From the cell containing the given text, extract its center point as [x, y] coordinate. 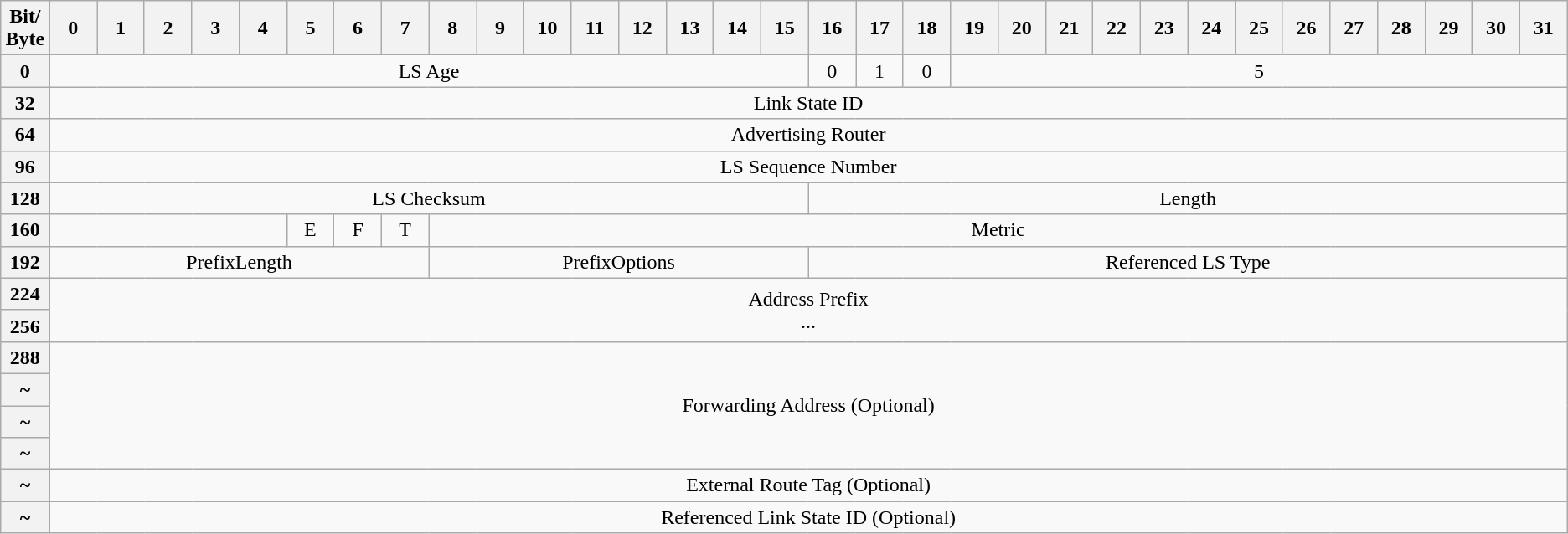
17 [879, 28]
256 [25, 326]
7 [405, 28]
PrefixOptions [618, 262]
22 [1117, 28]
11 [595, 28]
6 [358, 28]
160 [25, 230]
T [405, 230]
26 [1307, 28]
Length [1188, 198]
PrefixLength [240, 262]
LS Sequence Number [808, 167]
14 [737, 28]
External Route Tag (Optional) [808, 485]
16 [833, 28]
31 [1543, 28]
15 [784, 28]
18 [926, 28]
Address Prefix... [808, 310]
224 [25, 294]
LS Age [429, 71]
12 [642, 28]
3 [216, 28]
24 [1211, 28]
64 [25, 135]
Bit/Byte [25, 28]
21 [1069, 28]
128 [25, 198]
8 [452, 28]
Referenced Link State ID (Optional) [808, 517]
9 [501, 28]
20 [1022, 28]
23 [1164, 28]
4 [263, 28]
E [310, 230]
LS Checksum [429, 198]
27 [1354, 28]
Link State ID [808, 103]
Forwarding Address (Optional) [808, 405]
F [358, 230]
192 [25, 262]
28 [1400, 28]
96 [25, 167]
30 [1496, 28]
2 [168, 28]
25 [1260, 28]
29 [1449, 28]
32 [25, 103]
288 [25, 357]
Advertising Router [808, 135]
19 [975, 28]
10 [548, 28]
Referenced LS Type [1188, 262]
Metric [998, 230]
13 [690, 28]
